Return (x, y) of the center of cell containing provided text 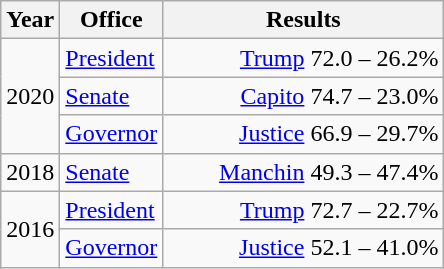
2016 (30, 229)
Year (30, 20)
Results (304, 20)
2020 (30, 96)
Trump 72.0 – 26.2% (304, 58)
Capito 74.7 – 23.0% (304, 96)
2018 (30, 172)
Justice 52.1 – 41.0% (304, 248)
Justice 66.9 – 29.7% (304, 134)
Manchin 49.3 – 47.4% (304, 172)
Office (112, 20)
Trump 72.7 – 22.7% (304, 210)
